Pinpoint the cell where the given text exists, returning its [x, y] midpoint coordinate. 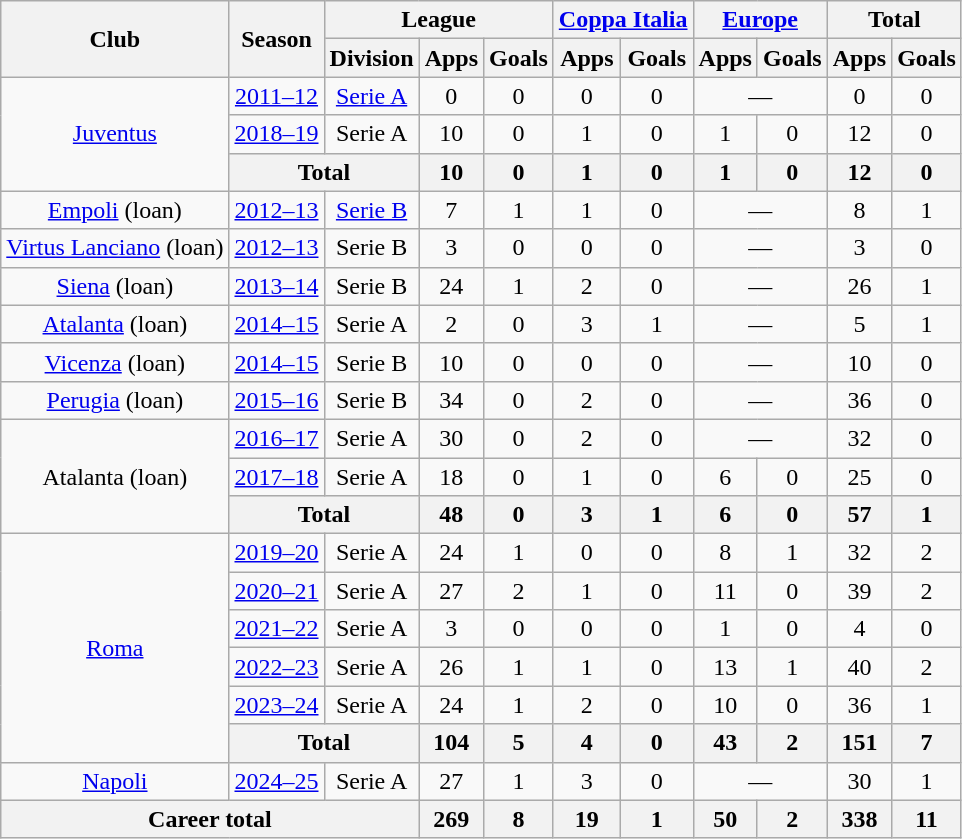
Club [115, 39]
18 [451, 477]
2016–17 [276, 438]
Season [276, 39]
2023–24 [276, 705]
269 [451, 819]
Coppa Italia [623, 20]
Vicenza (loan) [115, 362]
2011–12 [276, 96]
Empoli (loan) [115, 210]
338 [859, 819]
League [438, 20]
57 [859, 515]
Roma [115, 648]
2021–22 [276, 629]
Juventus [115, 134]
2013–14 [276, 286]
2019–20 [276, 553]
Siena (loan) [115, 286]
40 [859, 667]
50 [725, 819]
2024–25 [276, 781]
2017–18 [276, 477]
Napoli [115, 781]
104 [451, 743]
39 [859, 591]
Perugia (loan) [115, 400]
Europe [760, 20]
Virtus Lanciano (loan) [115, 248]
2018–19 [276, 134]
13 [725, 667]
19 [586, 819]
25 [859, 477]
151 [859, 743]
48 [451, 515]
2015–16 [276, 400]
2020–21 [276, 591]
34 [451, 400]
Division [372, 58]
43 [725, 743]
Career total [210, 819]
2022–23 [276, 667]
